Provide the (X, Y) coordinate of the cell's center where the given text is located.  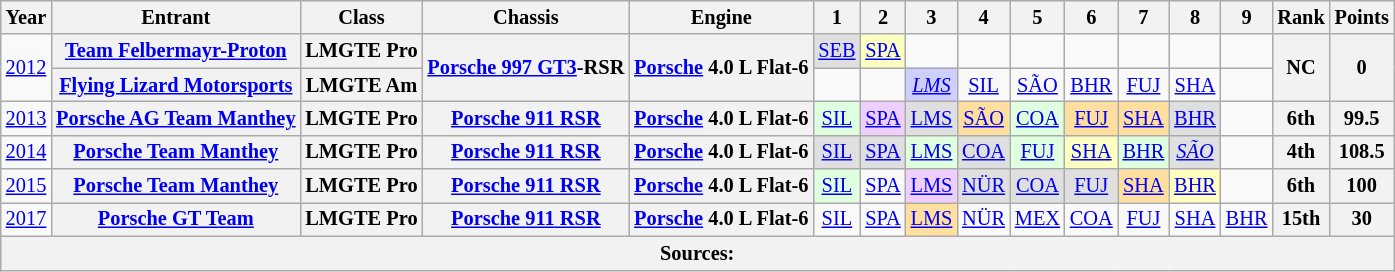
8 (1195, 17)
5 (1038, 17)
Porsche GT Team (176, 219)
7 (1144, 17)
NC (1300, 68)
MEX (1038, 219)
6 (1092, 17)
Year (26, 17)
108.5 (1362, 152)
Porsche 997 GT3-RSR (526, 68)
Flying Lizard Motorsports (176, 85)
9 (1247, 17)
Points (1362, 17)
Chassis (526, 17)
LMGTE Am (361, 85)
15th (1300, 219)
Entrant (176, 17)
Team Felbermayr-Proton (176, 51)
Engine (721, 17)
Sources: (698, 253)
99.5 (1362, 118)
1 (836, 17)
Class (361, 17)
0 (1362, 68)
SEB (836, 51)
30 (1362, 219)
4th (1300, 152)
2015 (26, 186)
2013 (26, 118)
2017 (26, 219)
Rank (1300, 17)
2012 (26, 68)
4 (984, 17)
100 (1362, 186)
2 (882, 17)
2014 (26, 152)
3 (932, 17)
Porsche AG Team Manthey (176, 118)
